Find where the given text appears and provide that cell's center as [x, y] coordinate. 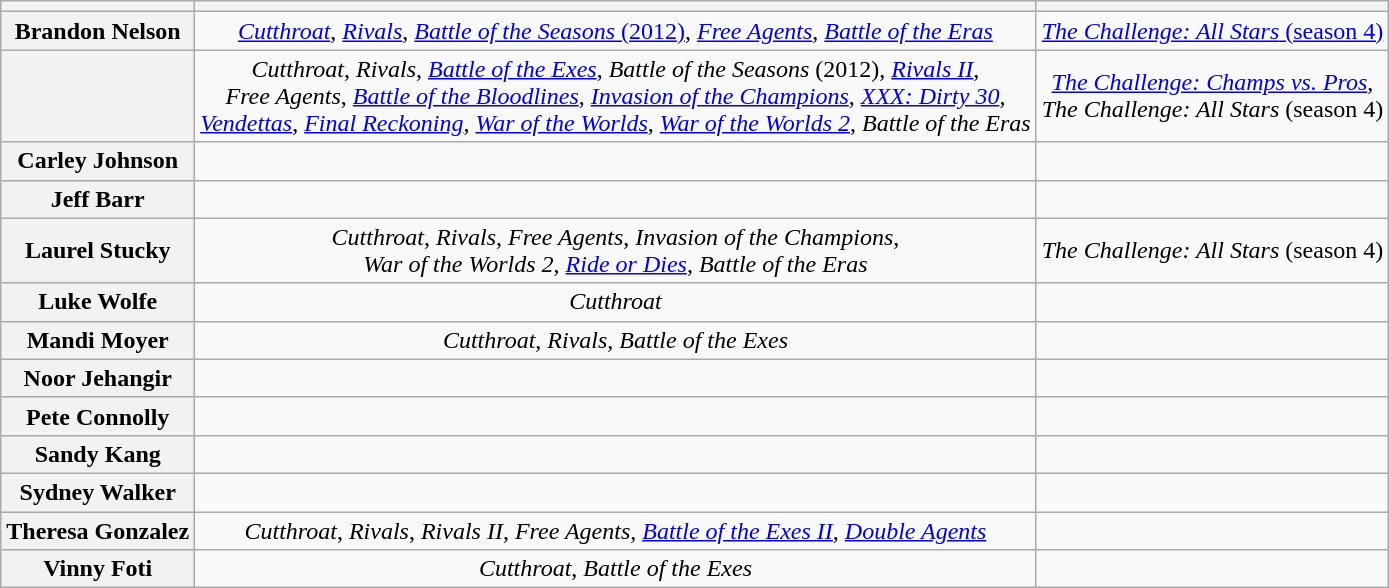
Cutthroat, Rivals, Battle of the Exes [616, 340]
Luke Wolfe [98, 302]
Laurel Stucky [98, 250]
Cutthroat, Rivals, Battle of the Seasons (2012), Free Agents, Battle of the Eras [616, 31]
Pete Connolly [98, 416]
Sydney Walker [98, 492]
Cutthroat, Rivals, Rivals II, Free Agents, Battle of the Exes II, Double Agents [616, 531]
Vinny Foti [98, 569]
Noor Jehangir [98, 378]
Cutthroat, Battle of the Exes [616, 569]
Jeff Barr [98, 199]
Cutthroat [616, 302]
Sandy Kang [98, 454]
Cutthroat, Rivals, Free Agents, Invasion of the Champions,War of the Worlds 2, Ride or Dies, Battle of the Eras [616, 250]
Mandi Moyer [98, 340]
Carley Johnson [98, 161]
Theresa Gonzalez [98, 531]
Brandon Nelson [98, 31]
The Challenge: Champs vs. Pros,The Challenge: All Stars (season 4) [1212, 96]
